Search for the cell housing the specified text and yield its (x, y) center coordinate. 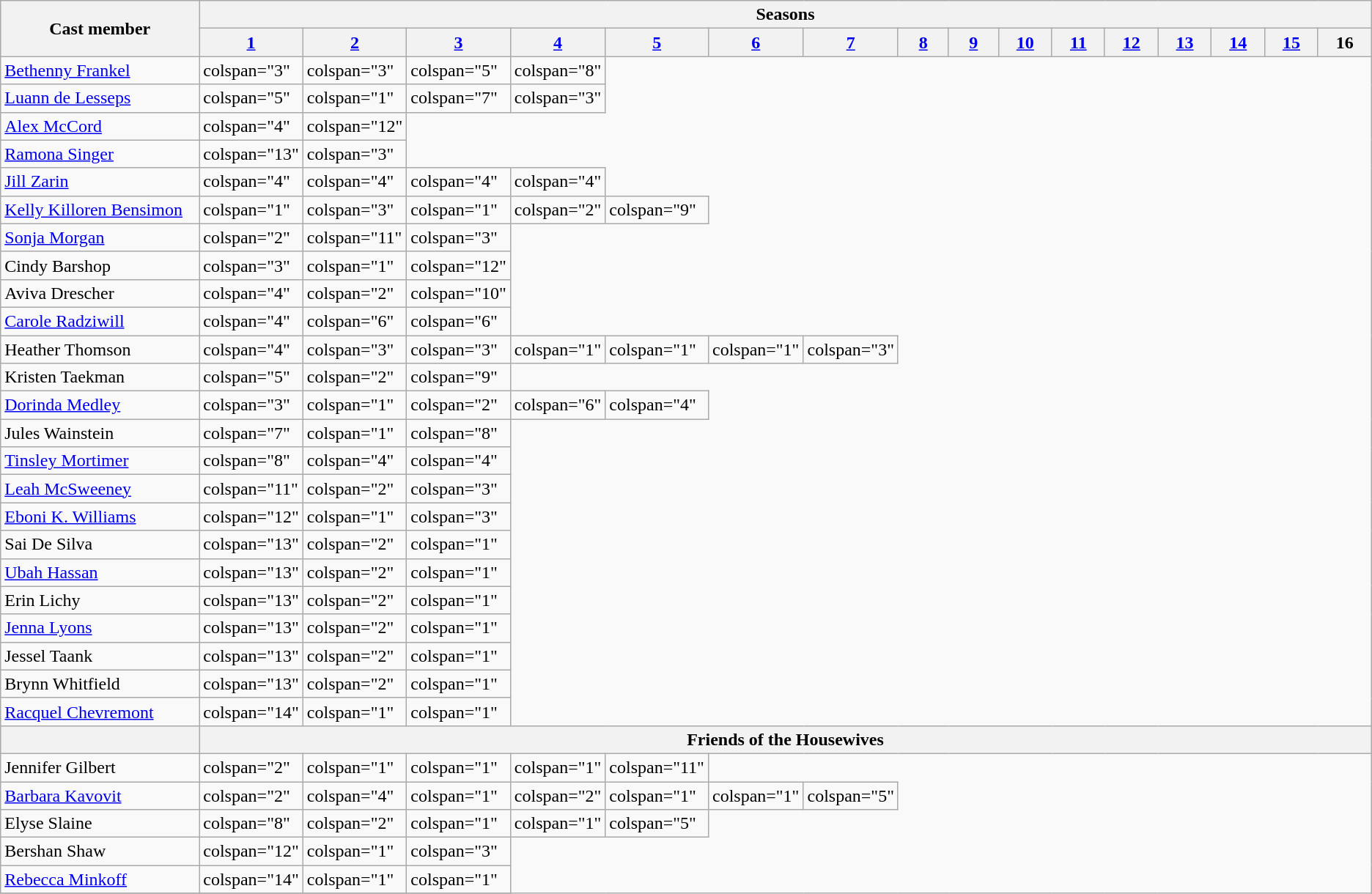
Kristen Taekman (100, 377)
Cindy Barshop (100, 265)
16 (1344, 43)
colspan="10" (459, 293)
Heather Thomson (100, 350)
Luann de Lesseps (100, 98)
Carole Radziwill (100, 321)
Cast member (100, 29)
Bethenny Frankel (100, 70)
Sonja Morgan (100, 237)
Elyse Slaine (100, 824)
Bershan Shaw (100, 851)
Racquel Chevremont (100, 712)
12 (1132, 43)
Leah McSweeney (100, 489)
4 (558, 43)
10 (1025, 43)
Jessel Taank (100, 656)
Jill Zarin (100, 182)
Aviva Drescher (100, 293)
9 (973, 43)
11 (1078, 43)
Dorinda Medley (100, 405)
5 (657, 43)
Friends of the Housewives (786, 739)
8 (923, 43)
Sai De Silva (100, 544)
Barbara Kavovit (100, 795)
15 (1291, 43)
Rebecca Minkoff (100, 879)
Tinsley Mortimer (100, 461)
1 (251, 43)
Ubah Hassan (100, 572)
13 (1184, 43)
Kelly Killoren Bensimon (100, 210)
Jules Wainstein (100, 433)
2 (355, 43)
Jennifer Gilbert (100, 767)
Jenna Lyons (100, 628)
Alex McCord (100, 126)
6 (756, 43)
Seasons (786, 15)
Ramona Singer (100, 154)
14 (1239, 43)
7 (851, 43)
Eboni K. Williams (100, 517)
Erin Lichy (100, 600)
3 (459, 43)
Brynn Whitfield (100, 684)
